Return (X, Y) of the center of cell containing provided text 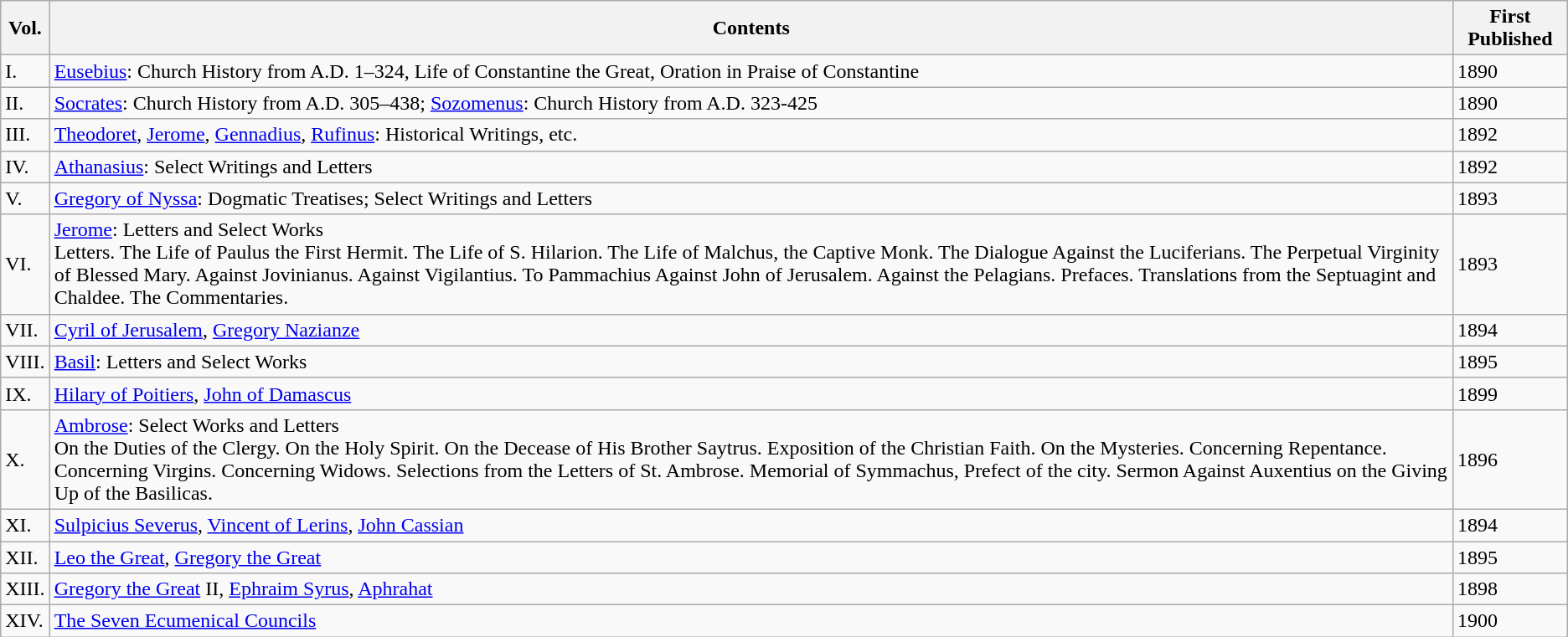
VII. (25, 330)
Gregory the Great II, Ephraim Syrus, Aphrahat (750, 589)
XI. (25, 525)
1896 (1509, 459)
First Published (1509, 28)
Leo the Great, Gregory the Great (750, 557)
XII. (25, 557)
Contents (750, 28)
The Seven Ecumenical Councils (750, 621)
Eusebius: Church History from A.D. 1–324, Life of Constantine the Great, Oration in Praise of Constantine (750, 71)
1899 (1509, 393)
IX. (25, 393)
Socrates: Church History from A.D. 305–438; Sozomenus: Church History from A.D. 323-425 (750, 103)
1900 (1509, 621)
XIV. (25, 621)
Theodoret, Jerome, Gennadius, Rufinus: Historical Writings, etc. (750, 135)
Gregory of Nyssa: Dogmatic Treatises; Select Writings and Letters (750, 198)
1898 (1509, 589)
X. (25, 459)
Athanasius: Select Writings and Letters (750, 167)
VI. (25, 265)
IV. (25, 167)
III. (25, 135)
VIII. (25, 362)
V. (25, 198)
II. (25, 103)
Vol. (25, 28)
Basil: Letters and Select Works (750, 362)
I. (25, 71)
XIII. (25, 589)
Hilary of Poitiers, John of Damascus (750, 393)
Sulpicius Severus, Vincent of Lerins, John Cassian (750, 525)
Cyril of Jerusalem, Gregory Nazianze (750, 330)
